Pinpoint the cell where the given text exists, returning its [x, y] midpoint coordinate. 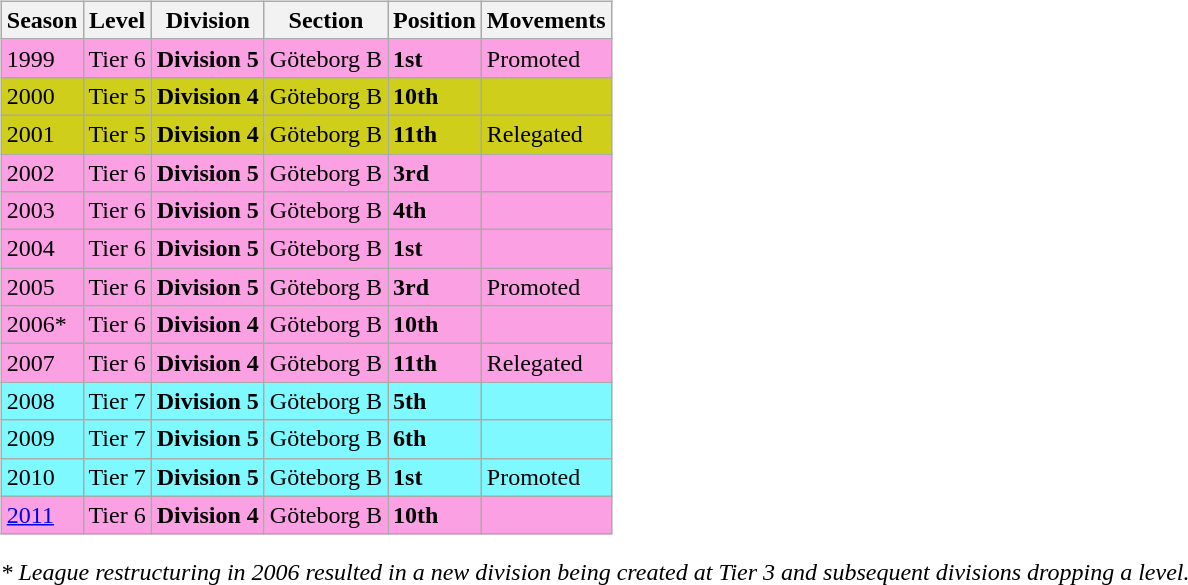
2011 [42, 515]
2003 [42, 211]
2008 [42, 401]
Season [42, 20]
Level [117, 20]
1999 [42, 58]
2009 [42, 439]
Division [208, 20]
2002 [42, 173]
2006* [42, 325]
2005 [42, 287]
2000 [42, 96]
2001 [42, 134]
Position [435, 20]
5th [435, 401]
2007 [42, 363]
2010 [42, 477]
4th [435, 211]
6th [435, 439]
Movements [546, 20]
Section [326, 20]
2004 [42, 249]
